For the text-containing cell, return its midpoint in (x, y) coordinate format. 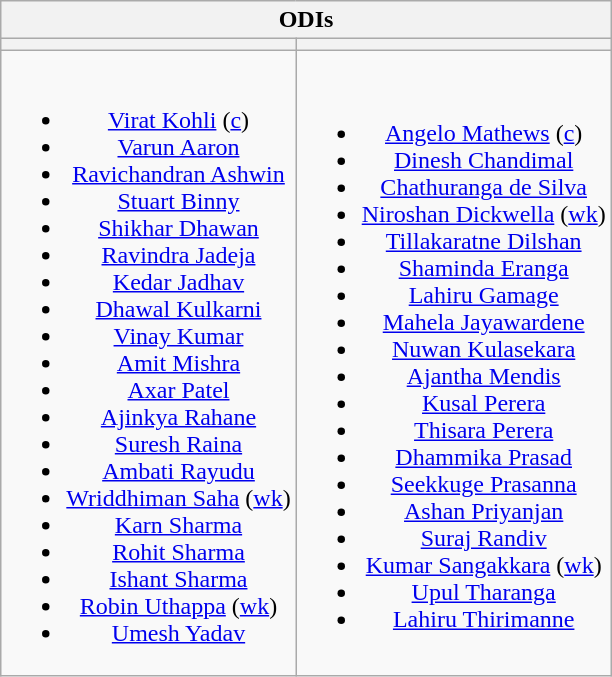
ODIs (306, 20)
